Return (X, Y) of the center of cell containing provided text 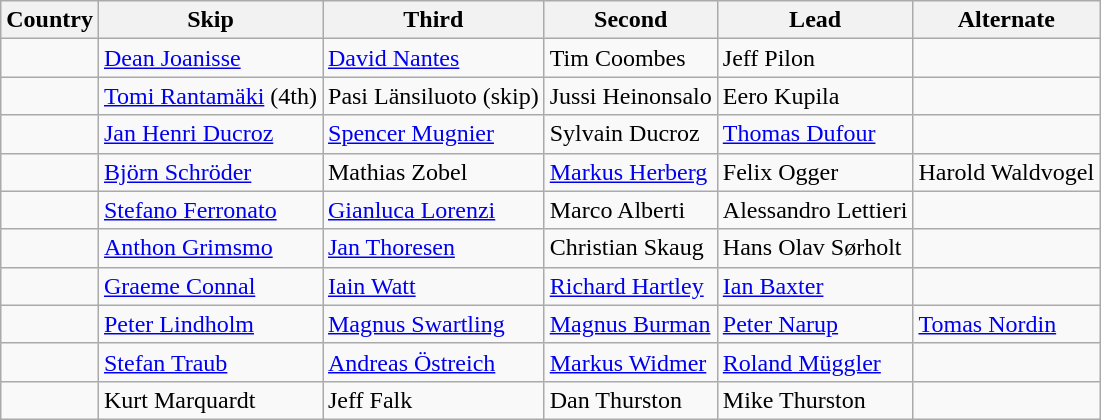
Tomi Rantamäki (4th) (210, 96)
Felix Ogger (815, 172)
Dan Thurston (630, 400)
Stefano Ferronato (210, 210)
Pasi Länsiluoto (skip) (433, 96)
Jeff Pilon (815, 58)
Marco Alberti (630, 210)
Andreas Östreich (433, 362)
Graeme Connal (210, 286)
Jan Henri Ducroz (210, 134)
Björn Schröder (210, 172)
Mathias Zobel (433, 172)
Tomas Nordin (1006, 324)
Dean Joanisse (210, 58)
Alternate (1006, 20)
Third (433, 20)
Richard Hartley (630, 286)
Hans Olav Sørholt (815, 248)
Mike Thurston (815, 400)
Tim Coombes (630, 58)
Christian Skaug (630, 248)
Markus Widmer (630, 362)
Peter Lindholm (210, 324)
Thomas Dufour (815, 134)
Country (50, 20)
Lead (815, 20)
Harold Waldvogel (1006, 172)
Gianluca Lorenzi (433, 210)
Magnus Burman (630, 324)
Peter Narup (815, 324)
Anthon Grimsmo (210, 248)
Iain Watt (433, 286)
David Nantes (433, 58)
Eero Kupila (815, 96)
Skip (210, 20)
Stefan Traub (210, 362)
Ian Baxter (815, 286)
Roland Müggler (815, 362)
Markus Herberg (630, 172)
Spencer Mugnier (433, 134)
Sylvain Ducroz (630, 134)
Kurt Marquardt (210, 400)
Jan Thoresen (433, 248)
Alessandro Lettieri (815, 210)
Second (630, 20)
Jeff Falk (433, 400)
Jussi Heinonsalo (630, 96)
Magnus Swartling (433, 324)
